From the cell containing the given text, extract its center point as (x, y) coordinate. 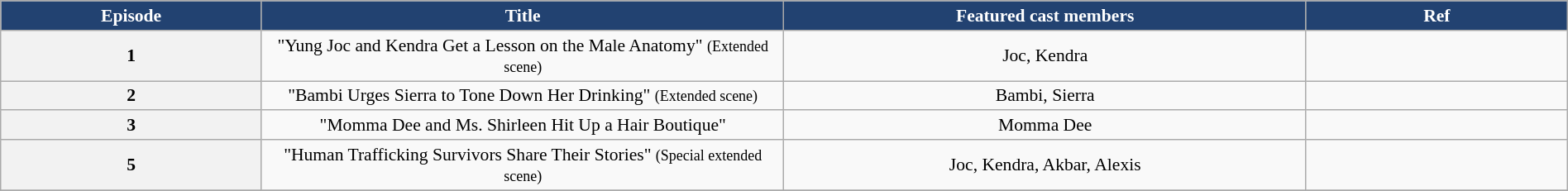
1 (131, 56)
Episode (131, 16)
"Yung Joc and Kendra Get a Lesson on the Male Anatomy" (Extended scene) (523, 56)
"Human Trafficking Survivors Share Their Stories" (Special extended scene) (523, 165)
Bambi, Sierra (1045, 96)
5 (131, 165)
Joc, Kendra (1045, 56)
2 (131, 96)
3 (131, 126)
"Momma Dee and Ms. Shirleen Hit Up a Hair Boutique" (523, 126)
Ref (1437, 16)
Featured cast members (1045, 16)
Momma Dee (1045, 126)
"Bambi Urges Sierra to Tone Down Her Drinking" (Extended scene) (523, 96)
Joc, Kendra, Akbar, Alexis (1045, 165)
Title (523, 16)
